Identify which cell holds the provided text, then report its [X, Y] central coordinate. 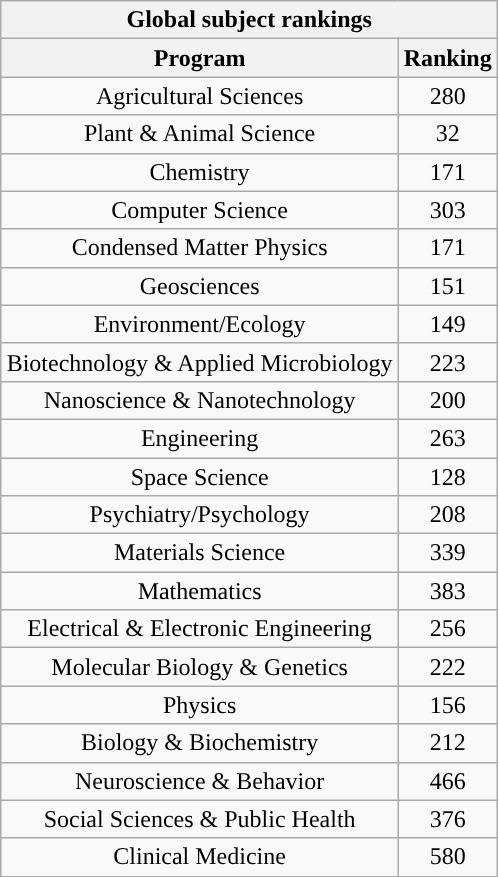
222 [448, 667]
Engineering [200, 438]
Social Sciences & Public Health [200, 819]
128 [448, 477]
212 [448, 743]
223 [448, 362]
Neuroscience & Behavior [200, 781]
383 [448, 591]
149 [448, 324]
Program [200, 58]
Electrical & Electronic Engineering [200, 629]
339 [448, 553]
Geosciences [200, 286]
Chemistry [200, 172]
200 [448, 400]
466 [448, 781]
156 [448, 705]
263 [448, 438]
208 [448, 515]
Materials Science [200, 553]
Nanoscience & Nanotechnology [200, 400]
Global subject rankings [249, 20]
Mathematics [200, 591]
Psychiatry/Psychology [200, 515]
256 [448, 629]
580 [448, 857]
Ranking [448, 58]
Plant & Animal Science [200, 134]
280 [448, 96]
Condensed Matter Physics [200, 248]
376 [448, 819]
Environment/Ecology [200, 324]
151 [448, 286]
Molecular Biology & Genetics [200, 667]
32 [448, 134]
Physics [200, 705]
Biology & Biochemistry [200, 743]
Space Science [200, 477]
Agricultural Sciences [200, 96]
Computer Science [200, 210]
303 [448, 210]
Clinical Medicine [200, 857]
Biotechnology & Applied Microbiology [200, 362]
